Identify which cell holds the provided text, then report its (X, Y) central coordinate. 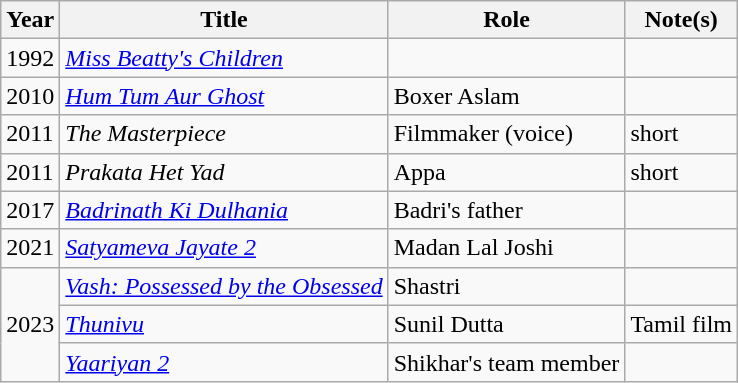
Filmmaker (voice) (506, 134)
Boxer Aslam (506, 96)
Prakata Het Yad (224, 172)
Appa (506, 172)
Badrinath Ki Dulhania (224, 210)
Shastri (506, 286)
Shikhar's team member (506, 362)
Badri's father (506, 210)
The Masterpiece (224, 134)
Sunil Dutta (506, 324)
1992 (30, 58)
Role (506, 20)
2017 (30, 210)
Title (224, 20)
2023 (30, 324)
Satyameva Jayate 2 (224, 248)
2010 (30, 96)
Thunivu (224, 324)
2021 (30, 248)
Vash: Possessed by the Obsessed (224, 286)
Madan Lal Joshi (506, 248)
Note(s) (682, 20)
Yaariyan 2 (224, 362)
Miss Beatty's Children (224, 58)
Tamil film (682, 324)
Hum Tum Aur Ghost (224, 96)
Year (30, 20)
